Return [x, y] of the center of cell containing provided text 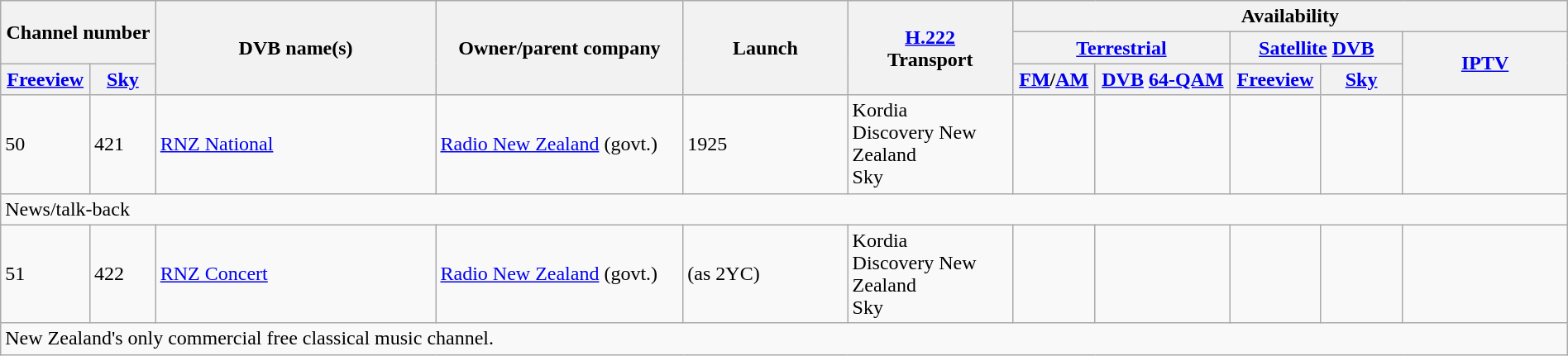
Availability [1290, 17]
51 [45, 274]
IPTV [1485, 64]
1925 [766, 144]
Channel number [79, 32]
Terrestrial [1121, 48]
50 [45, 144]
Owner/parent company [559, 48]
FM/AM [1054, 79]
DVB name(s) [296, 48]
DVB 64-QAM [1163, 79]
RNZ National [296, 144]
RNZ Concert [296, 274]
Launch [766, 48]
H.222Transport [930, 48]
422 [123, 274]
Satellite DVB [1317, 48]
(as 2YC) [766, 274]
New Zealand's only commercial free classical music channel. [784, 339]
421 [123, 144]
News/talk-back [784, 209]
